Locate the cell with the specified text and output its [x, y] center coordinate. 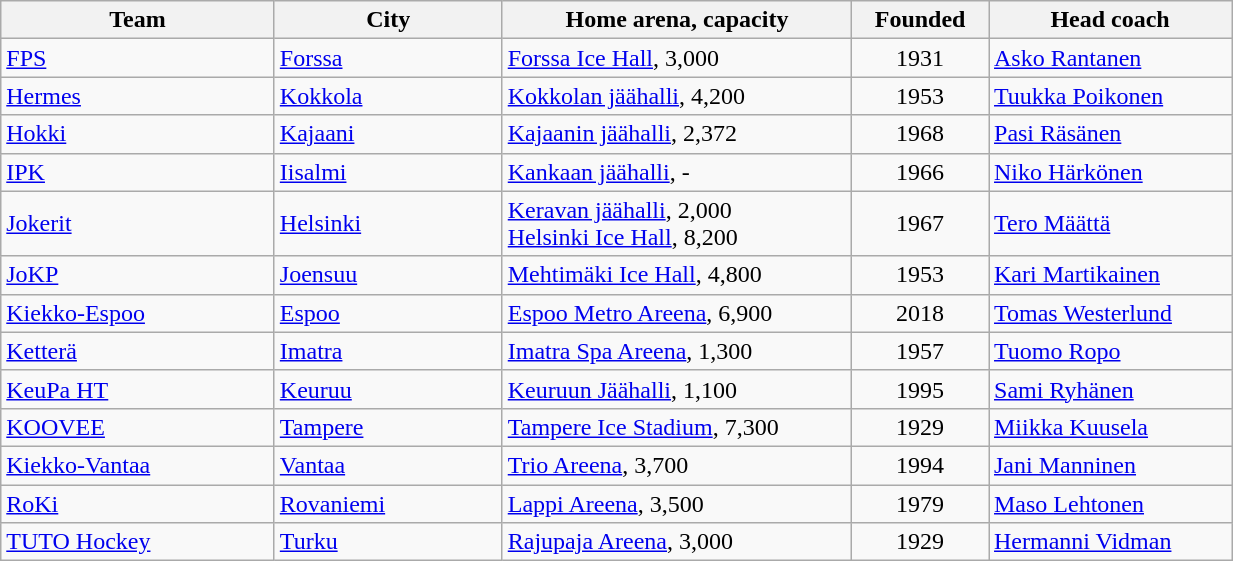
Imatra [388, 351]
Tuukka Poikonen [1110, 96]
Home arena, capacity [677, 20]
JoKP [138, 275]
Kiekko-Vantaa [138, 465]
1967 [920, 224]
1966 [920, 172]
Tampere Ice Stadium, 7,300 [677, 427]
Niko Härkönen [1110, 172]
Asko Rantanen [1110, 58]
1931 [920, 58]
Kajaanin jäähalli, 2,372 [677, 134]
Forssa [388, 58]
1957 [920, 351]
Lappi Areena, 3,500 [677, 503]
IPK [138, 172]
1994 [920, 465]
TUTO Hockey [138, 542]
Tuomo Ropo [1110, 351]
Imatra Spa Areena, 1,300 [677, 351]
Iisalmi [388, 172]
Kiekko-Espoo [138, 313]
Turku [388, 542]
Trio Areena, 3,700 [677, 465]
Sami Ryhänen [1110, 389]
Jani Manninen [1110, 465]
Kari Martikainen [1110, 275]
Kankaan jäähalli, - [677, 172]
Ketterä [138, 351]
KeuPa HT [138, 389]
Espoo [388, 313]
Tomas Westerlund [1110, 313]
Mehtimäki Ice Hall, 4,800 [677, 275]
Head coach [1110, 20]
Tero Määttä [1110, 224]
Miikka Kuusela [1110, 427]
Tampere [388, 427]
Maso Lehtonen [1110, 503]
Keravan jäähalli, 2,000Helsinki Ice Hall, 8,200 [677, 224]
Hermes [138, 96]
Pasi Räsänen [1110, 134]
Kokkola [388, 96]
1968 [920, 134]
Espoo Metro Areena, 6,900 [677, 313]
1979 [920, 503]
Founded [920, 20]
Forssa Ice Hall, 3,000 [677, 58]
Rajupaja Areena, 3,000 [677, 542]
Keuruu [388, 389]
Kajaani [388, 134]
KOOVEE [138, 427]
Vantaa [388, 465]
1995 [920, 389]
FPS [138, 58]
Keuruun Jäähalli, 1,100 [677, 389]
Kokkolan jäähalli, 4,200 [677, 96]
Joensuu [388, 275]
RoKi [138, 503]
Jokerit [138, 224]
2018 [920, 313]
City [388, 20]
Hermanni Vidman [1110, 542]
Helsinki [388, 224]
Team [138, 20]
Hokki [138, 134]
Rovaniemi [388, 503]
